Search for the cell housing the specified text and yield its (x, y) center coordinate. 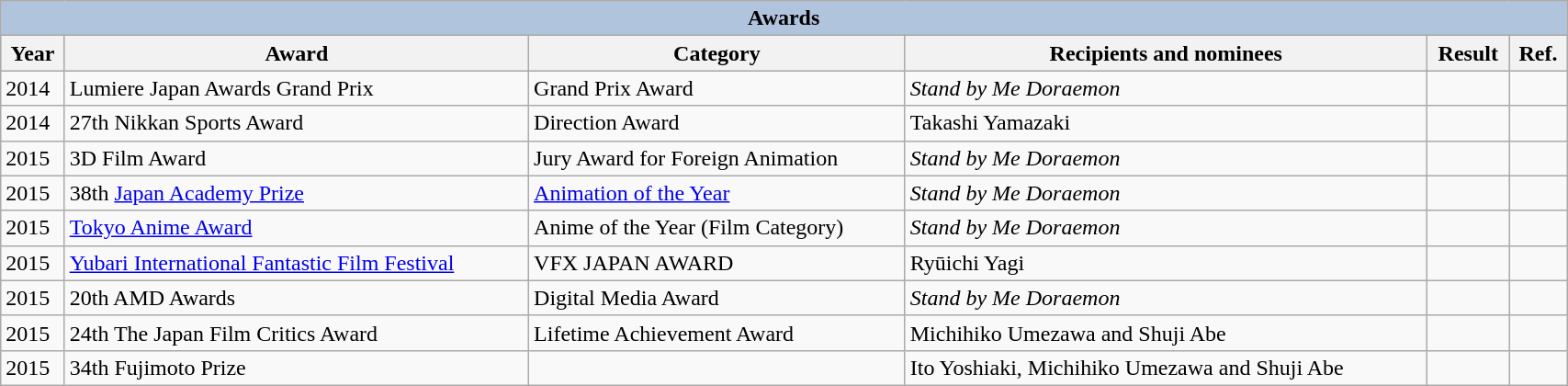
Ito Yoshiaki, Michihiko Umezawa and Shuji Abe (1166, 368)
Result (1468, 53)
27th Nikkan Sports Award (296, 123)
20th AMD Awards (296, 298)
Recipients and nominees (1166, 53)
Yubari International Fantastic Film Festival (296, 263)
VFX JAPAN AWARD (717, 263)
Anime of the Year (Film Category) (717, 228)
Takashi Yamazaki (1166, 123)
Awards (784, 18)
Lumiere Japan Awards Grand Prix (296, 88)
Digital Media Award (717, 298)
3D Film Award (296, 158)
Michihiko Umezawa and Shuji Abe (1166, 333)
Year (33, 53)
38th Japan Academy Prize (296, 193)
Jury Award for Foreign Animation (717, 158)
Grand Prix Award (717, 88)
Award (296, 53)
Tokyo Anime Award (296, 228)
Lifetime Achievement Award (717, 333)
24th The Japan Film Critics Award (296, 333)
Ryūichi Yagi (1166, 263)
Ref. (1538, 53)
34th Fujimoto Prize (296, 368)
Animation of the Year (717, 193)
Direction Award (717, 123)
Category (717, 53)
